Identify which cell holds the provided text, then report its [X, Y] central coordinate. 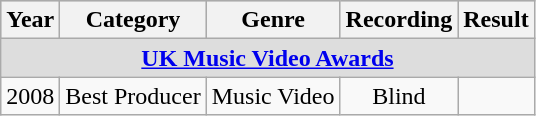
2008 [30, 96]
Recording [399, 20]
Blind [399, 96]
Result [496, 20]
UK Music Video Awards [268, 58]
Genre [273, 20]
Best Producer [133, 96]
Music Video [273, 96]
Category [133, 20]
Year [30, 20]
